For the text-containing cell, return its midpoint in [X, Y] coordinate format. 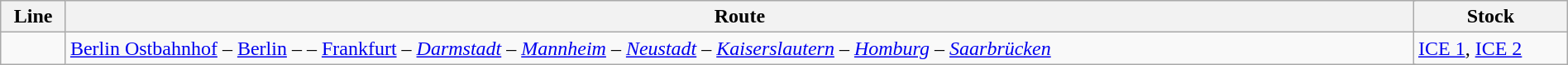
Stock [1490, 17]
Berlin Ostbahnhof – Berlin – – Frankfurt – Darmstadt – Mannheim – Neustadt – Kaiserslautern – Homburg – Saarbrücken [739, 48]
Route [739, 17]
Line [33, 17]
ICE 1, ICE 2 [1490, 48]
